Scan for the cell matching the given text and deliver its [X, Y] coordinate at center. 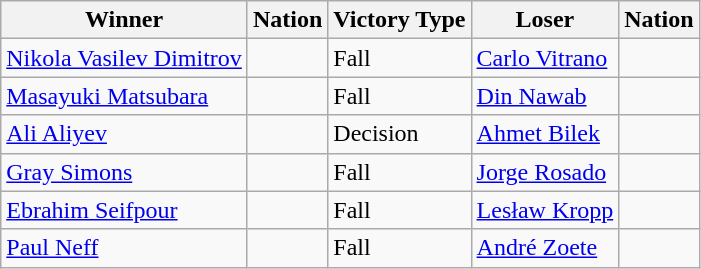
Ali Aliyev [124, 134]
Paul Neff [124, 248]
Ebrahim Seifpour [124, 210]
Gray Simons [124, 172]
Victory Type [400, 20]
Winner [124, 20]
Masayuki Matsubara [124, 96]
Nikola Vasilev Dimitrov [124, 58]
Jorge Rosado [545, 172]
André Zoete [545, 248]
Ahmet Bilek [545, 134]
Carlo Vitrano [545, 58]
Decision [400, 134]
Din Nawab [545, 96]
Loser [545, 20]
Lesław Kropp [545, 210]
